Extract the [x, y] coordinate from the center of the cell holding the provided text.  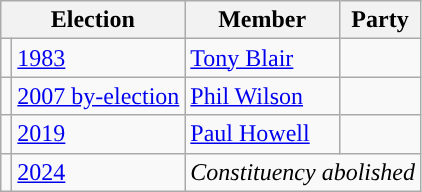
Phil Wilson [262, 96]
2024 [98, 172]
Election [93, 20]
Party [380, 20]
2019 [98, 134]
Constituency abolished [303, 172]
1983 [98, 58]
Member [262, 20]
Tony Blair [262, 58]
Paul Howell [262, 134]
2007 by-election [98, 96]
